Output the [x, y] coordinate of the center of the cell containing the given text.  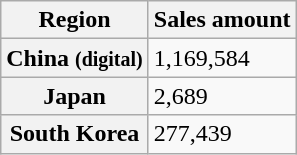
Sales amount [222, 20]
2,689 [222, 96]
1,169,584 [222, 58]
China (digital) [75, 58]
South Korea [75, 134]
Region [75, 20]
Japan [75, 96]
277,439 [222, 134]
